For the text-containing cell, return its midpoint in (x, y) coordinate format. 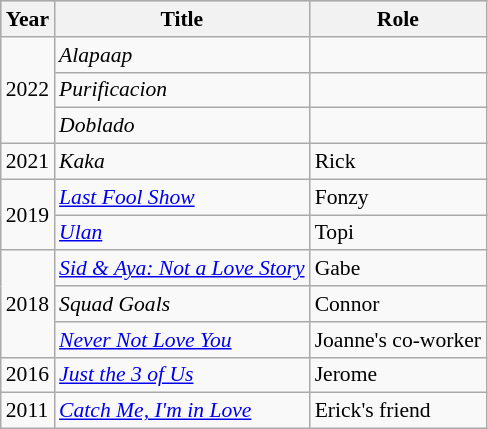
Year (28, 19)
Gabe (398, 269)
Jerome (398, 375)
Joanne's co-worker (398, 340)
Alapaap (182, 55)
Squad Goals (182, 304)
Purificacion (182, 90)
Never Not Love You (182, 340)
Topi (398, 233)
Erick's friend (398, 411)
Ulan (182, 233)
Title (182, 19)
Catch Me, I'm in Love (182, 411)
Just the 3 of Us (182, 375)
2018 (28, 304)
Doblado (182, 126)
2021 (28, 162)
Fonzy (398, 197)
Rick (398, 162)
Kaka (182, 162)
Connor (398, 304)
Role (398, 19)
2016 (28, 375)
2019 (28, 214)
2011 (28, 411)
Last Fool Show (182, 197)
2022 (28, 90)
Sid & Aya: Not a Love Story (182, 269)
